For the text-containing cell, return its midpoint in (x, y) coordinate format. 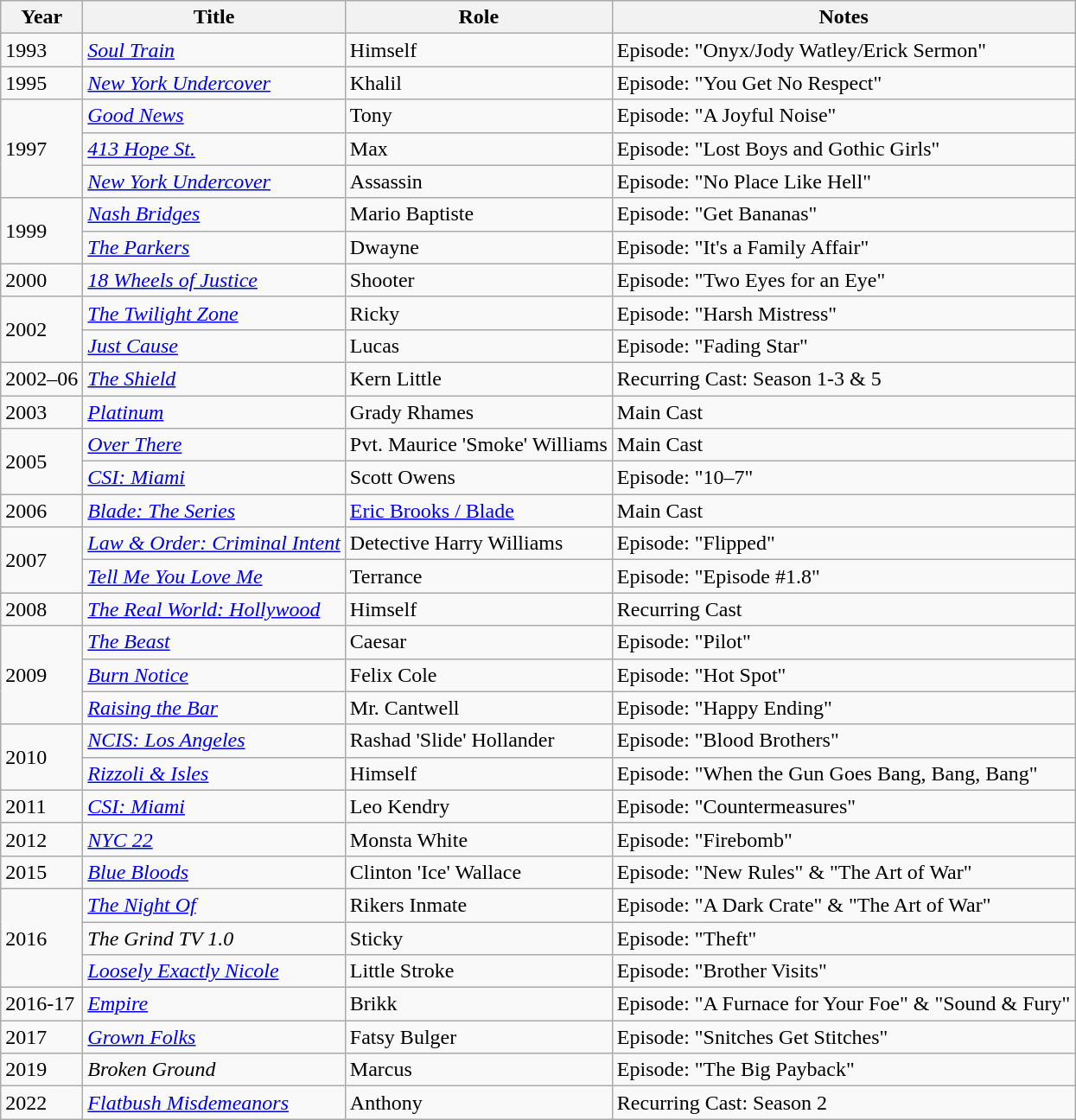
Episode: "Get Bananas" (844, 214)
2009 (41, 675)
Episode: "When the Gun Goes Bang, Bang, Bang" (844, 773)
Episode: "No Place Like Hell" (844, 181)
Episode: "Snitches Get Stitches" (844, 1037)
Lucas (479, 346)
Detective Harry Williams (479, 544)
1997 (41, 149)
Grown Folks (214, 1037)
Nash Bridges (214, 214)
Tony (479, 116)
Recurring Cast: Season 2 (844, 1103)
2012 (41, 839)
Episode: "Lost Boys and Gothic Girls" (844, 149)
Episode: "The Big Payback" (844, 1070)
Ricky (479, 313)
Role (479, 17)
Eric Brooks / Blade (479, 511)
Episode: "A Furnace for Your Foe" & "Sound & Fury" (844, 1004)
Title (214, 17)
2002–06 (41, 379)
Monsta White (479, 839)
Episode: "Flipped" (844, 544)
Episode: "Two Eyes for an Eye" (844, 280)
Episode: "New Rules" & "The Art of War" (844, 872)
The Grind TV 1.0 (214, 938)
Fatsy Bulger (479, 1037)
Caesar (479, 642)
The Night Of (214, 905)
Mr. Cantwell (479, 708)
Episode: "Blood Brothers" (844, 741)
Dwayne (479, 247)
The Twilight Zone (214, 313)
Empire (214, 1004)
Episode: "You Get No Respect" (844, 83)
Scott Owens (479, 478)
18 Wheels of Justice (214, 280)
The Parkers (214, 247)
Rizzoli & Isles (214, 773)
Just Cause (214, 346)
Episode: "Pilot" (844, 642)
Episode: "A Dark Crate" & "The Art of War" (844, 905)
Episode: "10–7" (844, 478)
Felix Cole (479, 675)
Khalil (479, 83)
Brikk (479, 1004)
2022 (41, 1103)
The Real World: Hollywood (214, 609)
Episode: "A Joyful Noise" (844, 116)
Episode: "Theft" (844, 938)
Over There (214, 445)
Platinum (214, 412)
Rashad 'Slide' Hollander (479, 741)
Kern Little (479, 379)
Law & Order: Criminal Intent (214, 544)
Flatbush Misdemeanors (214, 1103)
NYC 22 (214, 839)
1995 (41, 83)
Broken Ground (214, 1070)
Episode: "Firebomb" (844, 839)
2011 (41, 806)
2019 (41, 1070)
Episode: "Brother Visits" (844, 971)
2016 (41, 938)
Recurring Cast (844, 609)
Mario Baptiste (479, 214)
Loosely Exactly Nicole (214, 971)
Episode: "Happy Ending" (844, 708)
Episode: "Harsh Mistress" (844, 313)
The Shield (214, 379)
2015 (41, 872)
Little Stroke (479, 971)
Leo Kendry (479, 806)
Burn Notice (214, 675)
Episode: "It's a Family Affair" (844, 247)
The Beast (214, 642)
Marcus (479, 1070)
Tell Me You Love Me (214, 576)
2010 (41, 757)
Episode: "Countermeasures" (844, 806)
Notes (844, 17)
2002 (41, 329)
2006 (41, 511)
1999 (41, 231)
Raising the Bar (214, 708)
Episode: "Hot Spot" (844, 675)
413 Hope St. (214, 149)
Episode: "Episode #1.8" (844, 576)
1993 (41, 50)
Blade: The Series (214, 511)
2016-17 (41, 1004)
Episode: "Fading Star" (844, 346)
Good News (214, 116)
Clinton 'Ice' Wallace (479, 872)
Episode: "Onyx/Jody Watley/Erick Sermon" (844, 50)
Anthony (479, 1103)
Grady Rhames (479, 412)
NCIS: Los Angeles (214, 741)
Max (479, 149)
Recurring Cast: Season 1-3 & 5 (844, 379)
Year (41, 17)
Rikers Inmate (479, 905)
2003 (41, 412)
2007 (41, 560)
Assassin (479, 181)
Shooter (479, 280)
Blue Bloods (214, 872)
Terrance (479, 576)
2008 (41, 609)
Soul Train (214, 50)
2005 (41, 461)
Pvt. Maurice 'Smoke' Williams (479, 445)
Sticky (479, 938)
2017 (41, 1037)
2000 (41, 280)
